Provide the [x, y] coordinate of the cell's center where the given text is located.  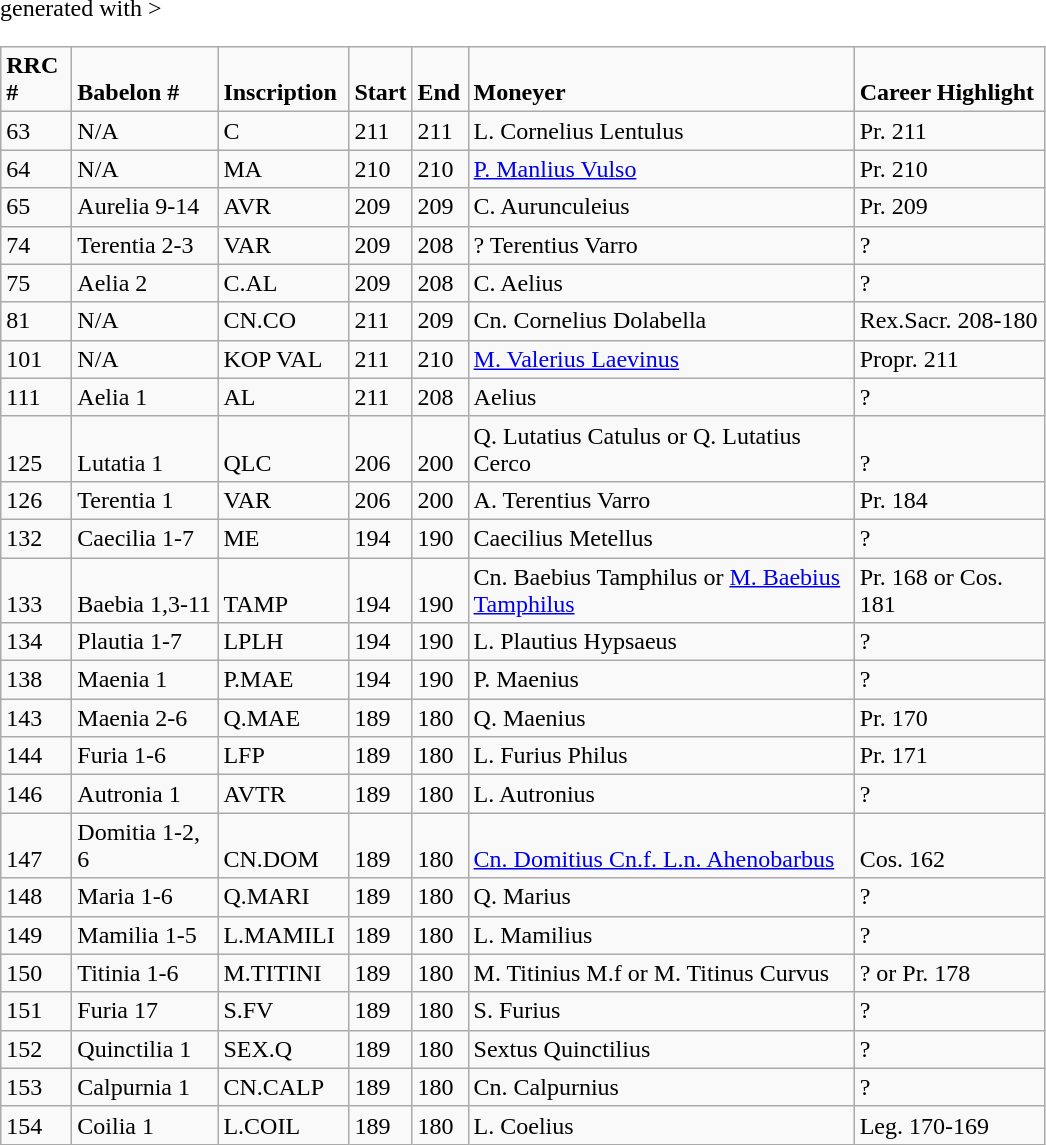
Caecilius Metellus [661, 538]
Pr. 211 [950, 131]
Domitia 1-2, 6 [145, 846]
P. Manlius Vulso [661, 169]
LFP [284, 756]
AVTR [284, 794]
SEX.Q [284, 1049]
144 [36, 756]
111 [36, 397]
134 [36, 642]
Aurelia 9-14 [145, 207]
Q.MAE [284, 718]
75 [36, 283]
A. Terentius Varro [661, 500]
151 [36, 1011]
Cn. Cornelius Dolabella [661, 321]
64 [36, 169]
149 [36, 935]
Maria 1-6 [145, 897]
Autronia 1 [145, 794]
Calpurnia 1 [145, 1087]
Pr. 184 [950, 500]
Baebia 1,3-11 [145, 590]
C. Aurunculeius [661, 207]
63 [36, 131]
150 [36, 973]
Career Highlight [950, 80]
Mamilia 1-5 [145, 935]
MA [284, 169]
152 [36, 1049]
M. Titinius M.f or M. Titinus Curvus [661, 973]
Maenia 2-6 [145, 718]
132 [36, 538]
Q. Marius [661, 897]
C. Aelius [661, 283]
Caecilia 1-7 [145, 538]
End [440, 80]
AL [284, 397]
Coilia 1 [145, 1125]
Pr. 168 or Cos. 181 [950, 590]
Cn. Calpurnius [661, 1087]
74 [36, 245]
AVR [284, 207]
CN.DOM [284, 846]
Pr. 209 [950, 207]
C.AL [284, 283]
Rex.Sacr. 208-180 [950, 321]
Leg. 170-169 [950, 1125]
Cos. 162 [950, 846]
148 [36, 897]
Babelon # [145, 80]
KOP VAL [284, 359]
Sextus Quinctilius [661, 1049]
QLC [284, 448]
Quinctilia 1 [145, 1049]
Pr. 210 [950, 169]
ME [284, 538]
L. Mamilius [661, 935]
S.FV [284, 1011]
Aelia 1 [145, 397]
L.COIL [284, 1125]
Cn. Baebius Tamphilus or M. Baebius Tamphilus [661, 590]
Terentia 1 [145, 500]
L. Autronius [661, 794]
81 [36, 321]
Q. Lutatius Catulus or Q. Lutatius Cerco [661, 448]
Furia 1-6 [145, 756]
147 [36, 846]
143 [36, 718]
Pr. 171 [950, 756]
Inscription [284, 80]
L.MAMILI [284, 935]
L. Cornelius Lentulus [661, 131]
? Terentius Varro [661, 245]
Maenia 1 [145, 680]
LPLH [284, 642]
P.MAE [284, 680]
TAMP [284, 590]
C [284, 131]
Cn. Domitius Cn.f. L.n. Ahenobarbus [661, 846]
Lutatia 1 [145, 448]
Aelia 2 [145, 283]
S. Furius [661, 1011]
L. Coelius [661, 1125]
133 [36, 590]
Propr. 211 [950, 359]
CN.CALP [284, 1087]
M. Valerius Laevinus [661, 359]
Terentia 2-3 [145, 245]
Furia 17 [145, 1011]
126 [36, 500]
L. Furius Philus [661, 756]
125 [36, 448]
Pr. 170 [950, 718]
138 [36, 680]
153 [36, 1087]
65 [36, 207]
Aelius [661, 397]
Start [380, 80]
Q. Maenius [661, 718]
P. Maenius [661, 680]
Moneyer [661, 80]
L. Plautius Hypsaeus [661, 642]
CN.CO [284, 321]
146 [36, 794]
Titinia 1-6 [145, 973]
Plautia 1-7 [145, 642]
M.TITINI [284, 973]
Q.MARI [284, 897]
101 [36, 359]
? or Pr. 178 [950, 973]
RRC # [36, 80]
154 [36, 1125]
